Identify which cell holds the provided text, then report its (X, Y) central coordinate. 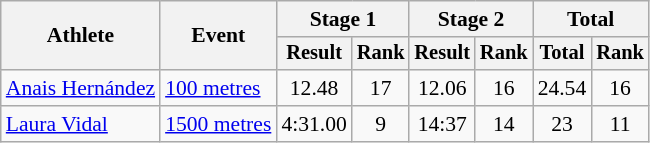
100 metres (218, 88)
9 (381, 124)
4:31.00 (314, 124)
11 (620, 124)
17 (381, 88)
12.06 (442, 88)
12.48 (314, 88)
14 (504, 124)
Stage 2 (470, 19)
1500 metres (218, 124)
23 (562, 124)
Laura Vidal (80, 124)
14:37 (442, 124)
Athlete (80, 36)
Event (218, 36)
Stage 1 (342, 19)
24.54 (562, 88)
Anais Hernández (80, 88)
